Detect which cell encompasses the target text, then output its [x, y] center coordinate. 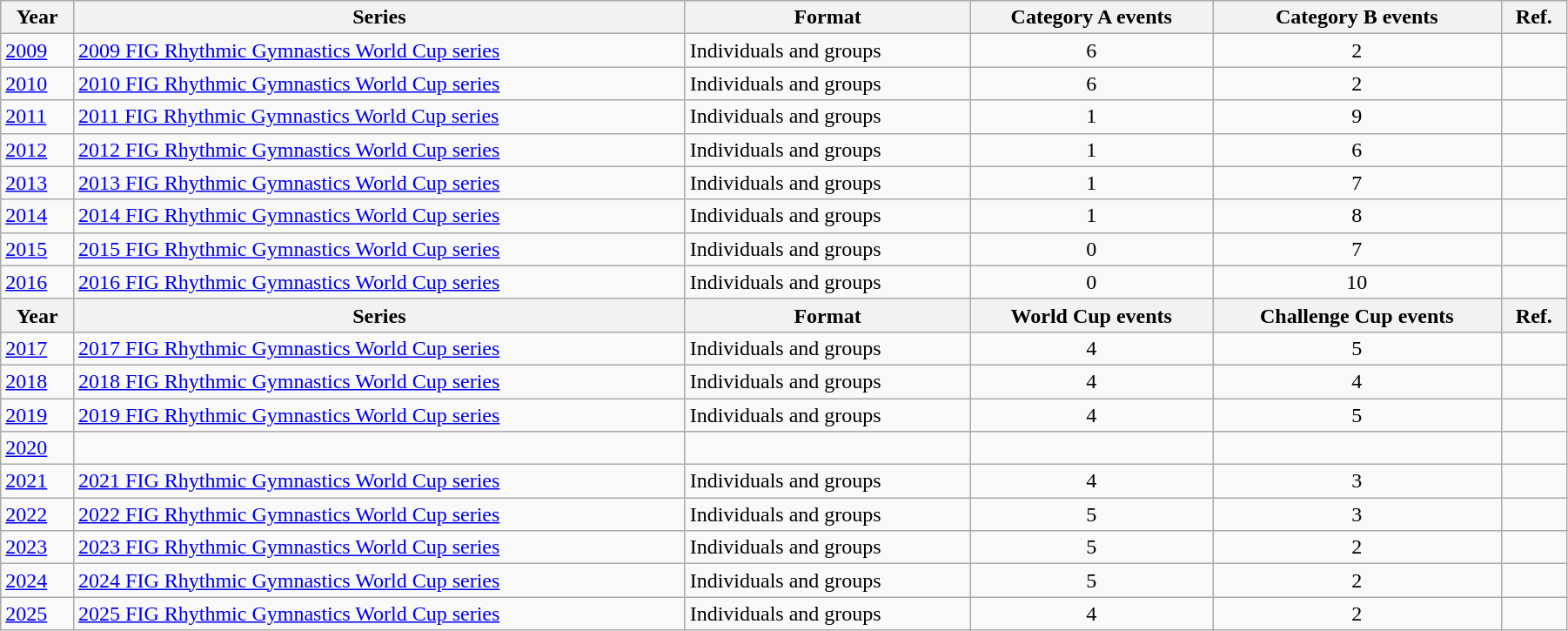
2018 FIG Rhythmic Gymnastics World Cup series [379, 381]
2012 [37, 150]
2011 FIG Rhythmic Gymnastics World Cup series [379, 117]
2024 [37, 581]
2013 [37, 183]
2011 [37, 117]
2021 [37, 481]
2025 FIG Rhythmic Gymnastics World Cup series [379, 614]
2019 FIG Rhythmic Gymnastics World Cup series [379, 415]
2010 FIG Rhythmic Gymnastics World Cup series [379, 84]
2025 [37, 614]
2019 [37, 415]
2014 [37, 216]
2023 [37, 547]
2015 [37, 249]
2021 FIG Rhythmic Gymnastics World Cup series [379, 481]
2022 FIG Rhythmic Gymnastics World Cup series [379, 514]
2014 FIG Rhythmic Gymnastics World Cup series [379, 216]
10 [1357, 282]
2022 [37, 514]
2017 FIG Rhythmic Gymnastics World Cup series [379, 348]
2009 FIG Rhythmic Gymnastics World Cup series [379, 50]
2024 FIG Rhythmic Gymnastics World Cup series [379, 581]
2016 FIG Rhythmic Gymnastics World Cup series [379, 282]
2012 FIG Rhythmic Gymnastics World Cup series [379, 150]
9 [1357, 117]
2018 [37, 381]
Category B events [1357, 17]
2013 FIG Rhythmic Gymnastics World Cup series [379, 183]
Category A events [1091, 17]
2023 FIG Rhythmic Gymnastics World Cup series [379, 547]
2015 FIG Rhythmic Gymnastics World Cup series [379, 249]
8 [1357, 216]
2020 [37, 448]
2009 [37, 50]
Challenge Cup events [1357, 315]
World Cup events [1091, 315]
2016 [37, 282]
2010 [37, 84]
2017 [37, 348]
